Determine the [x, y] coordinate at the center of the cell enclosing the given text.  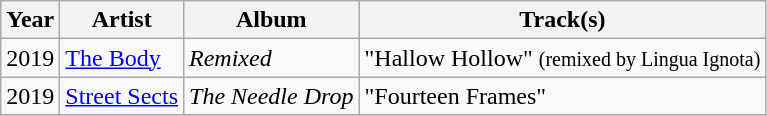
The Body [122, 58]
Album [272, 20]
Artist [122, 20]
"Fourteen Frames" [562, 96]
Street Sects [122, 96]
"Hallow Hollow" (remixed by Lingua Ignota) [562, 58]
Track(s) [562, 20]
The Needle Drop [272, 96]
Remixed [272, 58]
Year [30, 20]
